Pinpoint the cell where the given text exists, returning its (x, y) midpoint coordinate. 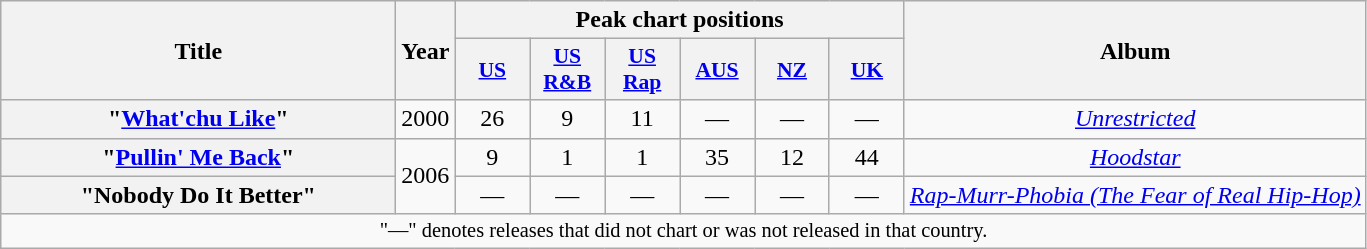
Peak chart positions (680, 20)
2006 (426, 176)
NZ (792, 70)
"Nobody Do It Better" (198, 195)
"—" denotes releases that did not chart or was not released in that country. (684, 231)
US (492, 70)
UK (866, 70)
"Pullin' Me Back" (198, 157)
US R&B (568, 70)
2000 (426, 119)
Hoodstar (1135, 157)
Unrestricted (1135, 119)
Title (198, 50)
US Rap (642, 70)
Year (426, 50)
Album (1135, 50)
12 (792, 157)
35 (718, 157)
"What'chu Like" (198, 119)
AUS (718, 70)
Rap-Murr-Phobia (The Fear of Real Hip-Hop) (1135, 195)
44 (866, 157)
26 (492, 119)
11 (642, 119)
